Return the (X, Y) coordinate for the center point of the cell that contains the specified text.  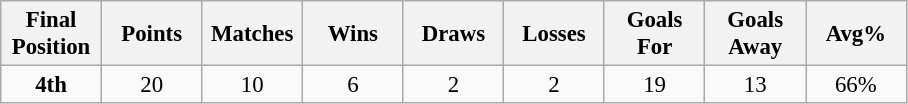
Matches (252, 34)
4th (52, 85)
66% (856, 85)
Wins (354, 34)
20 (152, 85)
6 (354, 85)
Avg% (856, 34)
Goals Away (756, 34)
19 (654, 85)
Points (152, 34)
Draws (454, 34)
13 (756, 85)
10 (252, 85)
Goals For (654, 34)
Final Position (52, 34)
Losses (554, 34)
